For the text-containing cell, return its midpoint in [X, Y] coordinate format. 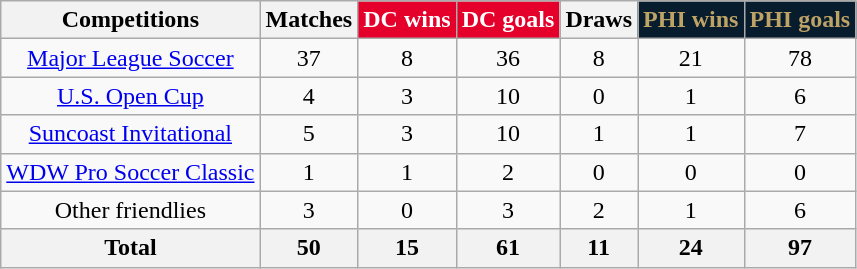
4 [309, 96]
U.S. Open Cup [130, 96]
PHI wins [691, 20]
36 [508, 58]
Competitions [130, 20]
DC goals [508, 20]
50 [309, 248]
24 [691, 248]
78 [800, 58]
PHI goals [800, 20]
Total [130, 248]
Draws [599, 20]
37 [309, 58]
Matches [309, 20]
7 [800, 134]
97 [800, 248]
11 [599, 248]
WDW Pro Soccer Classic [130, 172]
21 [691, 58]
Major League Soccer [130, 58]
61 [508, 248]
5 [309, 134]
15 [407, 248]
DC wins [407, 20]
Suncoast Invitational [130, 134]
Other friendlies [130, 210]
